Scan for the cell matching the given text and deliver its [X, Y] coordinate at center. 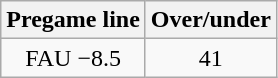
FAU −8.5 [74, 58]
41 [210, 58]
Over/under [210, 20]
Pregame line [74, 20]
